Scan for the cell matching the given text and deliver its [x, y] coordinate at center. 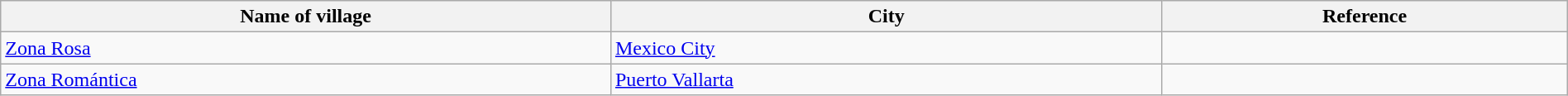
Reference [1365, 17]
City [887, 17]
Puerto Vallarta [887, 79]
Zona Romántica [306, 79]
Mexico City [887, 48]
Zona Rosa [306, 48]
Name of village [306, 17]
